Detect which cell encompasses the target text, then output its [X, Y] center coordinate. 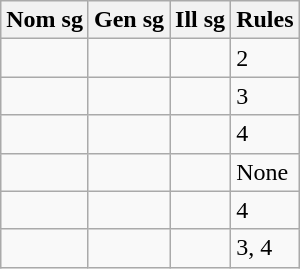
3 [265, 96]
Rules [265, 20]
None [265, 172]
Nom sg [45, 20]
3, 4 [265, 248]
Ill sg [200, 20]
2 [265, 58]
Gen sg [128, 20]
